Search for the cell housing the specified text and yield its [x, y] center coordinate. 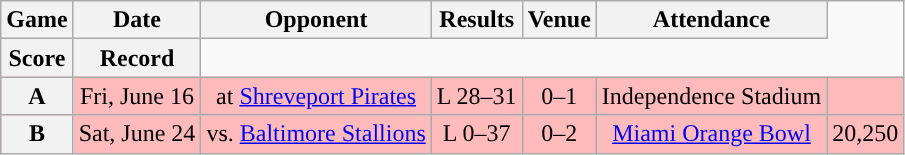
0–2 [559, 134]
20,250 [866, 134]
B [37, 134]
Record [137, 58]
Score [37, 58]
L 0–37 [476, 134]
Attendance [711, 20]
Results [476, 20]
0–1 [559, 96]
L 28–31 [476, 96]
A [37, 96]
Game [37, 20]
Independence Stadium [711, 96]
Fri, June 16 [137, 96]
Venue [559, 20]
Date [137, 20]
vs. Baltimore Stallions [316, 134]
at Shreveport Pirates [316, 96]
Opponent [316, 20]
Sat, June 24 [137, 134]
Miami Orange Bowl [711, 134]
